For the text-containing cell, return its midpoint in [X, Y] coordinate format. 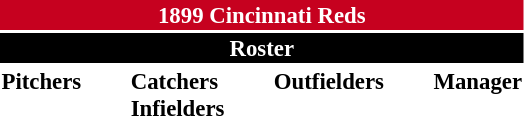
Roster [262, 48]
1899 Cincinnati Reds [262, 15]
